Extract the (X, Y) coordinate from the center of the cell holding the provided text.  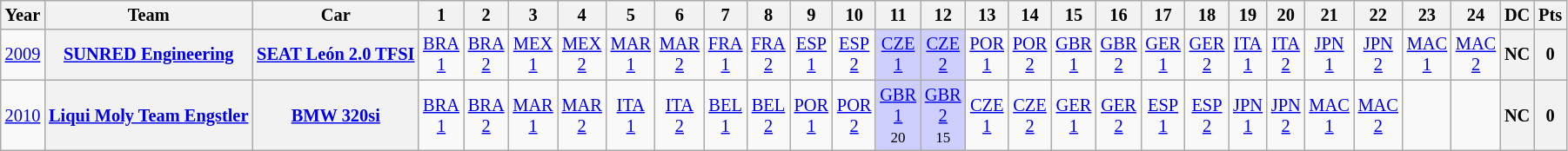
MEX2 (582, 55)
22 (1378, 15)
16 (1119, 15)
SUNRED Engineering (148, 55)
19 (1248, 15)
10 (854, 15)
2009 (23, 55)
1 (441, 15)
2010 (23, 115)
23 (1427, 15)
GBR215 (943, 115)
BEL2 (767, 115)
2 (486, 15)
13 (987, 15)
GBR1 (1074, 55)
GBR2 (1119, 55)
12 (943, 15)
18 (1207, 15)
FRA1 (726, 55)
Pts (1551, 15)
Liqui Moly Team Engstler (148, 115)
Year (23, 15)
21 (1330, 15)
DC (1518, 15)
BMW 320si (336, 115)
3 (533, 15)
GBR120 (898, 115)
17 (1163, 15)
8 (767, 15)
7 (726, 15)
24 (1476, 15)
5 (631, 15)
BEL1 (726, 115)
FRA2 (767, 55)
6 (680, 15)
Car (336, 15)
20 (1286, 15)
9 (811, 15)
SEAT León 2.0 TFSI (336, 55)
4 (582, 15)
15 (1074, 15)
MEX1 (533, 55)
Team (148, 15)
14 (1030, 15)
11 (898, 15)
